Locate the cell with the specified text and output its (x, y) center coordinate. 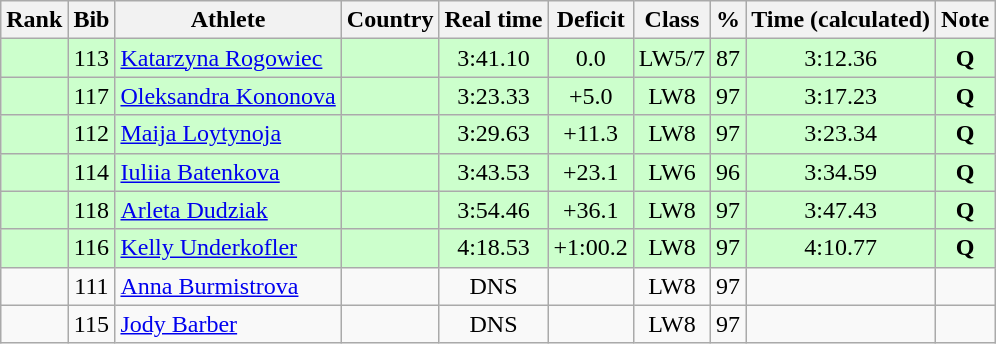
4:18.53 (494, 248)
3:47.43 (841, 210)
3:17.23 (841, 96)
Time (calculated) (841, 20)
+11.3 (590, 134)
% (728, 20)
Rank (34, 20)
3:54.46 (494, 210)
+1:00.2 (590, 248)
114 (92, 172)
0.0 (590, 58)
Katarzyna Rogowiec (228, 58)
Anna Burmistrova (228, 286)
Athlete (228, 20)
3:43.53 (494, 172)
3:23.33 (494, 96)
3:29.63 (494, 134)
Maija Loytynoja (228, 134)
+36.1 (590, 210)
115 (92, 324)
Class (672, 20)
Iuliia Batenkova (228, 172)
111 (92, 286)
Note (966, 20)
Country (390, 20)
Real time (494, 20)
112 (92, 134)
Jody Barber (228, 324)
LW5/7 (672, 58)
+5.0 (590, 96)
3:41.10 (494, 58)
87 (728, 58)
96 (728, 172)
3:34.59 (841, 172)
3:23.34 (841, 134)
4:10.77 (841, 248)
Arleta Dudziak (228, 210)
118 (92, 210)
Deficit (590, 20)
Bib (92, 20)
LW6 (672, 172)
117 (92, 96)
113 (92, 58)
3:12.36 (841, 58)
Oleksandra Kononova (228, 96)
116 (92, 248)
Kelly Underkofler (228, 248)
+23.1 (590, 172)
